Detect which cell encompasses the target text, then output its [X, Y] center coordinate. 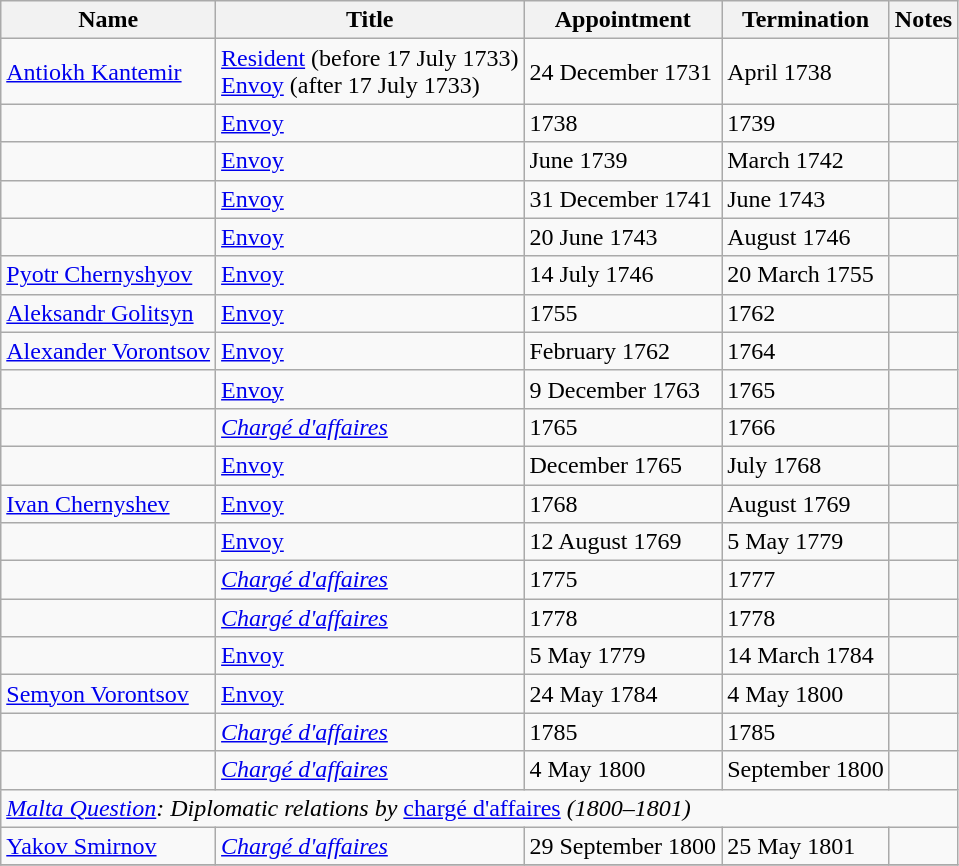
1762 [806, 313]
June 1743 [806, 199]
Semyon Vorontsov [108, 694]
April 1738 [806, 72]
29 September 1800 [623, 846]
Title [370, 20]
Yakov Smirnov [108, 846]
9 December 1763 [623, 389]
20 June 1743 [623, 237]
1766 [806, 427]
September 1800 [806, 770]
December 1765 [623, 465]
1755 [623, 313]
March 1742 [806, 161]
Appointment [623, 20]
Resident (before 17 July 1733)Envoy (after 17 July 1733) [370, 72]
Ivan Chernyshev [108, 503]
Alexander Vorontsov [108, 351]
24 May 1784 [623, 694]
1764 [806, 351]
Notes [923, 20]
1768 [623, 503]
Aleksandr Golitsyn [108, 313]
24 December 1731 [623, 72]
12 August 1769 [623, 542]
Antiokh Kantemir [108, 72]
31 December 1741 [623, 199]
1775 [623, 580]
25 May 1801 [806, 846]
June 1739 [623, 161]
14 March 1784 [806, 656]
Termination [806, 20]
Name [108, 20]
1739 [806, 123]
February 1762 [623, 351]
14 July 1746 [623, 275]
August 1746 [806, 237]
1738 [623, 123]
20 March 1755 [806, 275]
1777 [806, 580]
August 1769 [806, 503]
Malta Question: Diplomatic relations by chargé d'affaires (1800–1801) [480, 808]
July 1768 [806, 465]
Pyotr Chernyshyov [108, 275]
